For the text-containing cell, return its midpoint in (x, y) coordinate format. 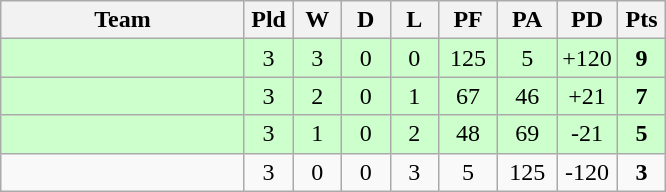
7 (642, 96)
46 (528, 96)
67 (468, 96)
Pts (642, 20)
Pld (268, 20)
+120 (588, 58)
PA (528, 20)
W (318, 20)
9 (642, 58)
-21 (588, 134)
69 (528, 134)
D (366, 20)
L (414, 20)
+21 (588, 96)
PD (588, 20)
-120 (588, 172)
48 (468, 134)
PF (468, 20)
Team (123, 20)
